Search for the cell housing the specified text and yield its (X, Y) center coordinate. 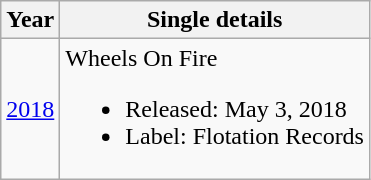
2018 (30, 109)
Year (30, 20)
Single details (215, 20)
Wheels On FireReleased: May 3, 2018Label: Flotation Records (215, 109)
